Scan for the cell matching the given text and deliver its (X, Y) coordinate at center. 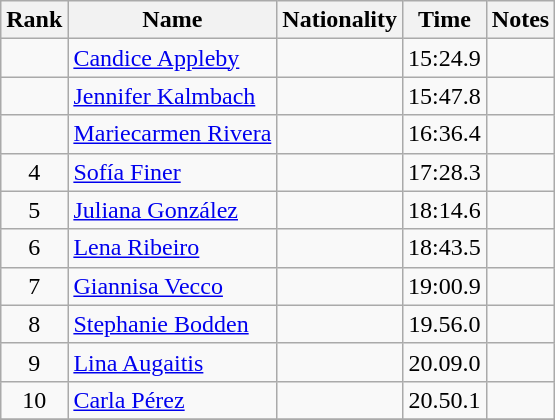
Mariecarmen Rivera (172, 134)
Candice Appleby (172, 58)
Stephanie Bodden (172, 324)
Rank (34, 20)
Name (172, 20)
5 (34, 210)
Juliana González (172, 210)
Giannisa Vecco (172, 286)
19:00.9 (445, 286)
Sofía Finer (172, 172)
4 (34, 172)
Carla Pérez (172, 400)
Notes (520, 20)
7 (34, 286)
Time (445, 20)
15:24.9 (445, 58)
19.56.0 (445, 324)
18:14.6 (445, 210)
15:47.8 (445, 96)
20.09.0 (445, 362)
20.50.1 (445, 400)
Jennifer Kalmbach (172, 96)
Lina Augaitis (172, 362)
6 (34, 248)
16:36.4 (445, 134)
Lena Ribeiro (172, 248)
Nationality (340, 20)
8 (34, 324)
18:43.5 (445, 248)
10 (34, 400)
17:28.3 (445, 172)
9 (34, 362)
